Scan for the cell matching the given text and deliver its [X, Y] coordinate at center. 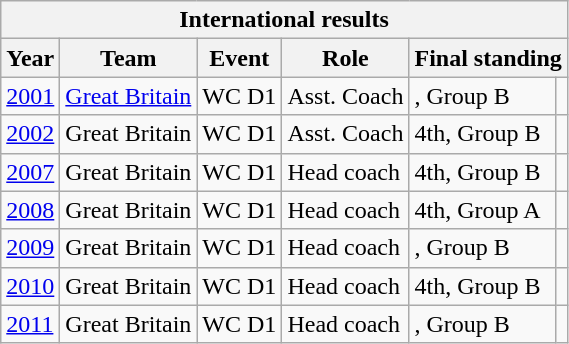
2008 [30, 210]
2001 [30, 96]
2010 [30, 286]
Final standing [488, 58]
Year [30, 58]
2009 [30, 248]
2007 [30, 172]
Role [346, 58]
International results [284, 20]
Event [240, 58]
2011 [30, 324]
2002 [30, 134]
Team [128, 58]
4th, Group A [482, 210]
